Detect which cell encompasses the target text, then output its (x, y) center coordinate. 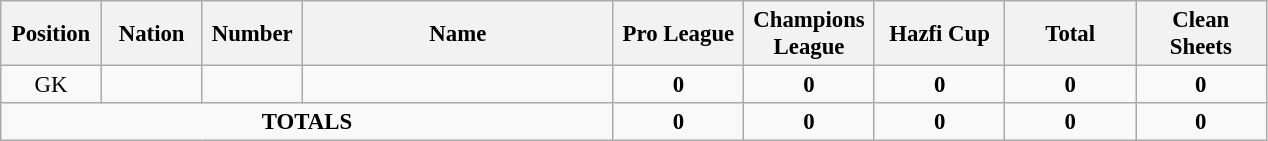
TOTALS (307, 122)
Clean Sheets (1202, 34)
Position (52, 34)
Nation (152, 34)
Hazfi Cup (940, 34)
Number (252, 34)
GK (52, 85)
Champions League (810, 34)
Name (458, 34)
Pro League (678, 34)
Total (1070, 34)
